Detect which cell encompasses the target text, then output its [X, Y] center coordinate. 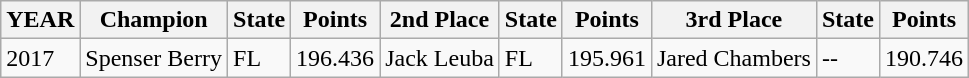
196.436 [336, 58]
-- [848, 58]
Champion [154, 20]
Spenser Berry [154, 58]
2nd Place [440, 20]
195.961 [606, 58]
Jack Leuba [440, 58]
YEAR [40, 20]
190.746 [924, 58]
2017 [40, 58]
Jared Chambers [734, 58]
3rd Place [734, 20]
